Determine the [X, Y] coordinate at the center of the cell enclosing the given text.  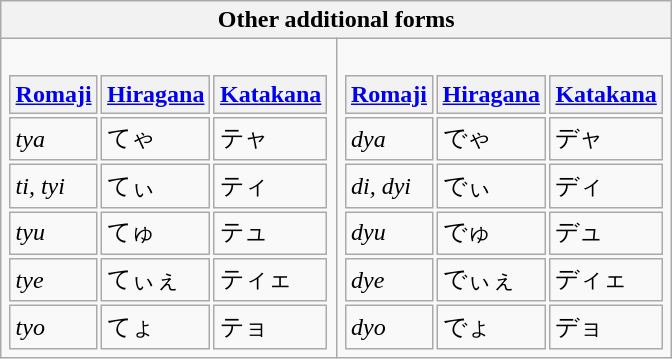
tyo [54, 327]
dye [390, 280]
テョ [271, 327]
tye [54, 280]
Romaji Hiragana Katakana tya てゃ テャ ti, tyi てぃ ティ tyu てゅ テュ tye てぃぇ ティェ tyo てょ テョ [168, 198]
てぃぇ [156, 280]
tya [54, 139]
Other additional forms [336, 20]
テャ [271, 139]
tyu [54, 233]
Romaji Hiragana Katakana dya でゃ デャ di, dyi でぃ ディ dyu でゅ デュ dye でぃぇ ディェ dyo でょ デョ [504, 198]
di, dyi [390, 186]
デュ [606, 233]
でぃぇ [491, 280]
dyo [390, 327]
dya [390, 139]
デョ [606, 327]
ティ [271, 186]
でぃ [491, 186]
でゅ [491, 233]
てゃ [156, 139]
てぃ [156, 186]
ディ [606, 186]
てゅ [156, 233]
dyu [390, 233]
テュ [271, 233]
てょ [156, 327]
でゃ [491, 139]
デャ [606, 139]
でょ [491, 327]
ディェ [606, 280]
ti, tyi [54, 186]
ティェ [271, 280]
